Extract the (X, Y) coordinate from the center of the cell holding the provided text.  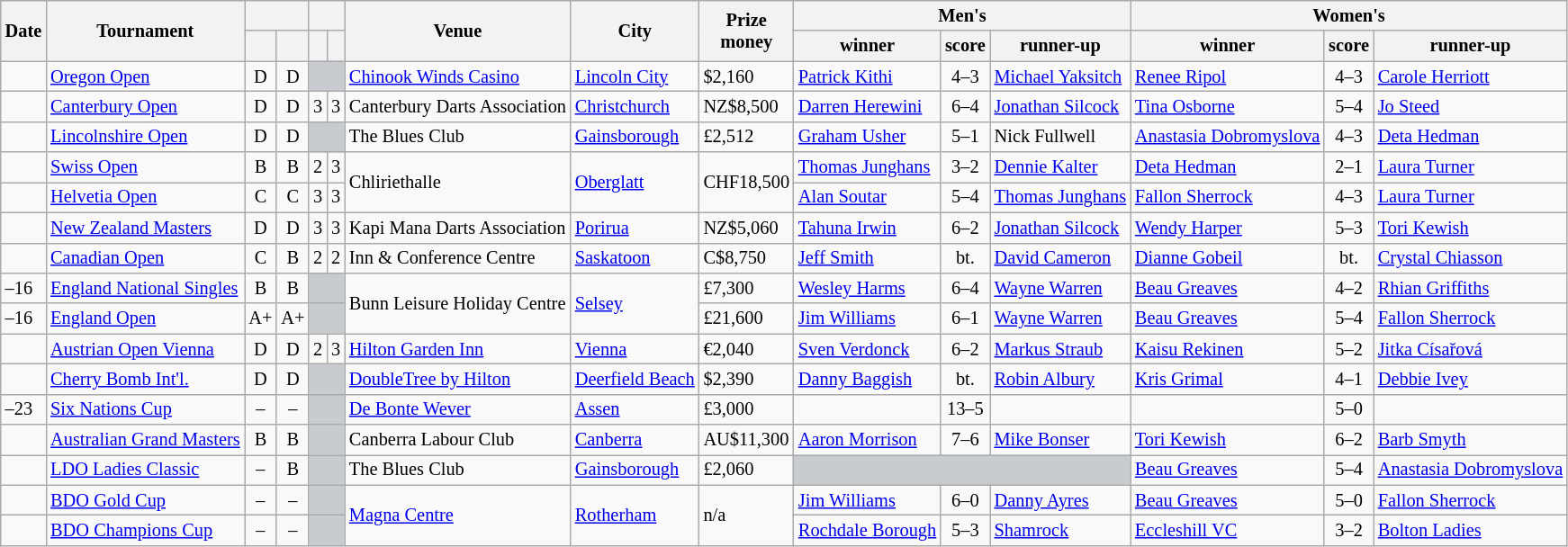
CHF18,500 (747, 182)
Debbie Ivey (1471, 379)
NZ$8,500 (747, 106)
Crystal Chiasson (1471, 258)
Vienna (635, 349)
6–1 (965, 318)
Men's (962, 15)
Kapi Mana Darts Association (457, 228)
Kris Grimal (1228, 379)
Canberra (635, 440)
Lincolnshire Open (145, 137)
England National Singles (145, 288)
Venue (457, 31)
NZ$5,060 (747, 228)
Saskatoon (635, 258)
n/a (747, 515)
Wesley Harms (868, 288)
Oberglatt (635, 182)
City (635, 31)
Hilton Garden Inn (457, 349)
Danny Ayres (1060, 500)
Alan Soutar (868, 197)
Carole Herriott (1471, 76)
–23 (23, 409)
$2,390 (747, 379)
Aaron Morrison (868, 440)
DoubleTree by Hilton (457, 379)
Lincoln City (635, 76)
Austrian Open Vienna (145, 349)
BDO Champions Cup (145, 530)
5–2 (1348, 349)
Canadian Open (145, 258)
Porirua (635, 228)
4–2 (1348, 288)
Tina Osborne (1228, 106)
Christchurch (635, 106)
Magna Centre (457, 515)
Jitka Císařová (1471, 349)
Assen (635, 409)
Chliriethalle (457, 182)
Renee Ripol (1228, 76)
Dennie Kalter (1060, 167)
Tahuna Irwin (868, 228)
$2,160 (747, 76)
6–0 (965, 500)
Selsey (635, 302)
Oregon Open (145, 76)
Canterbury Darts Association (457, 106)
£3,000 (747, 409)
Markus Straub (1060, 349)
Swiss Open (145, 167)
Six Nations Cup (145, 409)
De Bonte Wever (457, 409)
Darren Herewini (868, 106)
€2,040 (747, 349)
7–6 (965, 440)
AU$11,300 (747, 440)
New Zealand Masters (145, 228)
Prizemoney (747, 31)
Deerfield Beach (635, 379)
Jo Steed (1471, 106)
C$8,750 (747, 258)
2–1 (1348, 167)
Kaisu Rekinen (1228, 349)
Canterbury Open (145, 106)
Chinook Winds Casino (457, 76)
£21,600 (747, 318)
Patrick Kithi (868, 76)
Helvetia Open (145, 197)
England Open (145, 318)
Canberra Labour Club (457, 440)
Bolton Ladies (1471, 530)
5–1 (965, 137)
David Cameron (1060, 258)
Women's (1348, 15)
Mike Bonser (1060, 440)
Eccleshill VC (1228, 530)
Danny Baggish (868, 379)
Michael Yaksitch (1060, 76)
Cherry Bomb Int'l. (145, 379)
Rotherham (635, 515)
Robin Albury (1060, 379)
£2,060 (747, 470)
BDO Gold Cup (145, 500)
£7,300 (747, 288)
Wendy Harper (1228, 228)
Shamrock (1060, 530)
Graham Usher (868, 137)
Bunn Leisure Holiday Centre (457, 302)
13–5 (965, 409)
Australian Grand Masters (145, 440)
Jeff Smith (868, 258)
£2,512 (747, 137)
Rochdale Borough (868, 530)
Barb Smyth (1471, 440)
Rhian Griffiths (1471, 288)
Nick Fullwell (1060, 137)
4–1 (1348, 379)
Inn & Conference Centre (457, 258)
Tournament (145, 31)
Date (23, 31)
Dianne Gobeil (1228, 258)
LDO Ladies Classic (145, 470)
Sven Verdonck (868, 349)
